Identify which cell holds the provided text, then report its [X, Y] central coordinate. 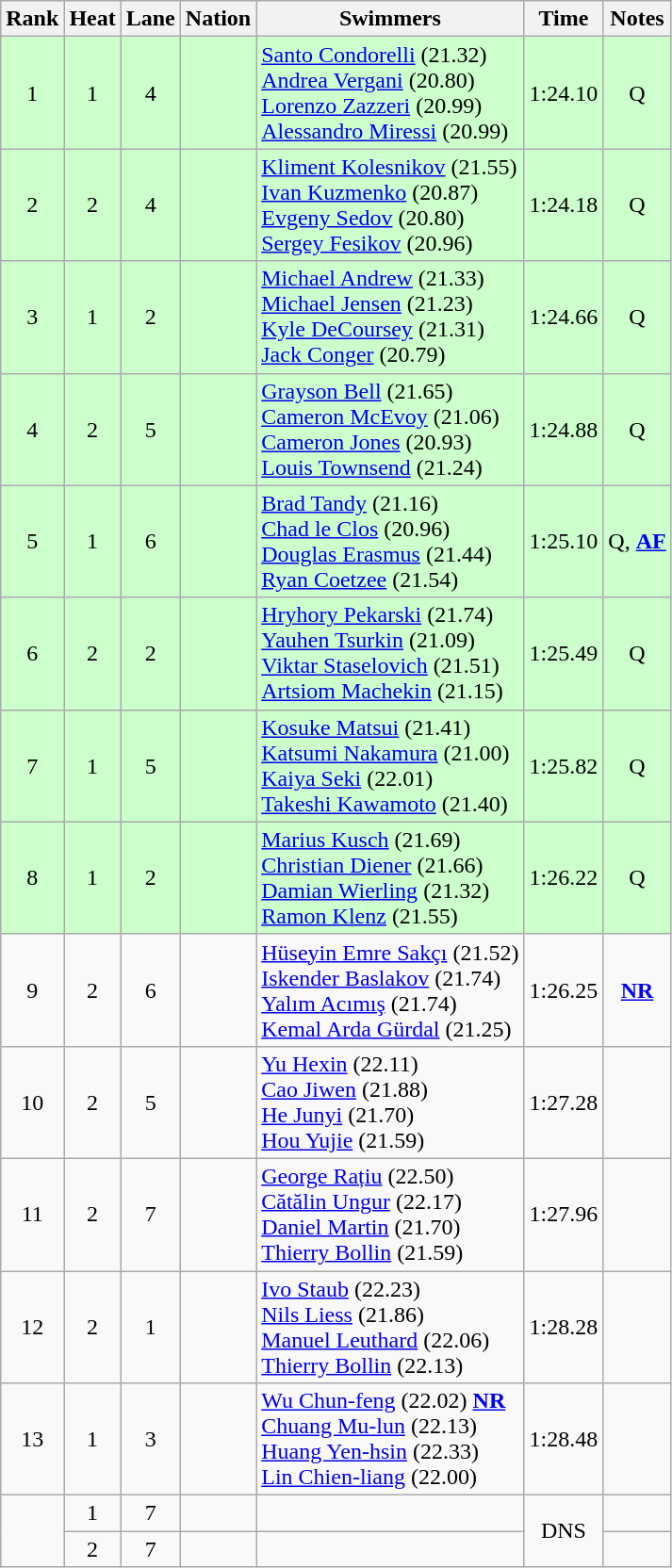
10 [32, 1102]
1:27.28 [564, 1102]
Heat [92, 19]
9 [32, 989]
11 [32, 1214]
1:28.28 [564, 1327]
13 [32, 1440]
Nation [218, 19]
Q, AF [637, 541]
1:28.48 [564, 1440]
Hryhory Pekarski (21.74)Yauhen Tsurkin (21.09)Viktar Staselovich (21.51)Artsiom Machekin (21.15) [390, 654]
Yu Hexin (22.11)Cao Jiwen (21.88)He Junyi (21.70)Hou Yujie (21.59) [390, 1102]
George Rațiu (22.50)Cătălin Ungur (22.17)Daniel Martin (21.70)Thierry Bollin (21.59) [390, 1214]
DNS [564, 1531]
Kliment Kolesnikov (21.55)Ivan Kuzmenko (20.87)Evgeny Sedov (20.80)Sergey Fesikov (20.96) [390, 205]
Santo Condorelli (21.32)Andrea Vergani (20.80)Lorenzo Zazzeri (20.99)Alessandro Miressi (20.99) [390, 92]
Michael Andrew (21.33)Michael Jensen (21.23)Kyle DeCoursey (21.31)Jack Conger (20.79) [390, 317]
8 [32, 878]
Marius Kusch (21.69)Christian Diener (21.66)Damian Wierling (21.32)Ramon Klenz (21.55) [390, 878]
Time [564, 19]
1:24.10 [564, 92]
1:25.82 [564, 765]
12 [32, 1327]
1:24.66 [564, 317]
1:24.18 [564, 205]
Grayson Bell (21.65)Cameron McEvoy (21.06)Cameron Jones (20.93)Louis Townsend (21.24) [390, 430]
1:24.88 [564, 430]
Notes [637, 19]
1:26.22 [564, 878]
1:27.96 [564, 1214]
Hüseyin Emre Sakçı (21.52)Iskender Baslakov (21.74)Yalım Acımış (21.74)Kemal Arda Gürdal (21.25) [390, 989]
Wu Chun-feng (22.02) NRChuang Mu-lun (22.13)Huang Yen-hsin (22.33)Lin Chien-liang (22.00) [390, 1440]
NR [637, 989]
1:25.10 [564, 541]
Lane [151, 19]
1:26.25 [564, 989]
Kosuke Matsui (21.41)Katsumi Nakamura (21.00)Kaiya Seki (22.01)Takeshi Kawamoto (21.40) [390, 765]
Ivo Staub (22.23)Nils Liess (21.86)Manuel Leuthard (22.06)Thierry Bollin (22.13) [390, 1327]
1:25.49 [564, 654]
Rank [32, 19]
Swimmers [390, 19]
Brad Tandy (21.16)Chad le Clos (20.96)Douglas Erasmus (21.44)Ryan Coetzee (21.54) [390, 541]
